For the text-containing cell, return its midpoint in (x, y) coordinate format. 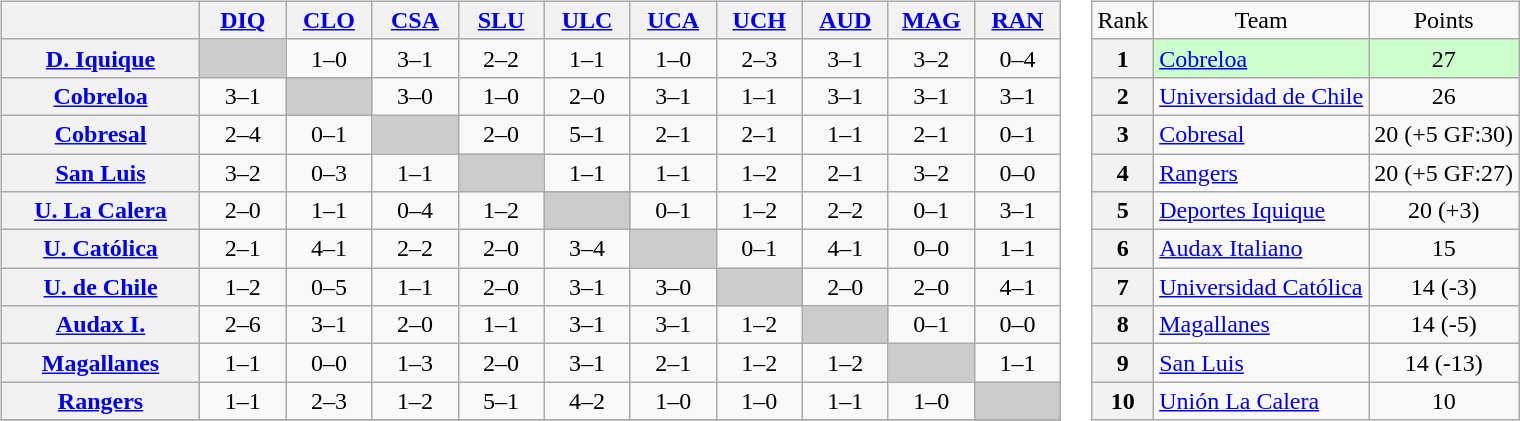
ULC (587, 20)
14 (-13) (1444, 363)
0–3 (329, 173)
CLO (329, 20)
RAN (1017, 20)
20 (+5 GF:30) (1444, 134)
Universidad de Chile (1262, 96)
15 (1444, 249)
U. Católica (100, 249)
4 (1123, 173)
27 (1444, 58)
Rank (1123, 20)
14 (-3) (1444, 287)
14 (-5) (1444, 325)
1–3 (415, 363)
9 (1123, 363)
0–5 (329, 287)
3–4 (587, 249)
UCA (673, 20)
1 (1123, 58)
Deportes Iquique (1262, 211)
Team (1262, 20)
20 (+5 GF:27) (1444, 173)
5 (1123, 211)
AUD (845, 20)
U. La Calera (100, 211)
2–6 (243, 325)
2–4 (243, 134)
Audax I. (100, 325)
20 (+3) (1444, 211)
SLU (501, 20)
7 (1123, 287)
CSA (415, 20)
2 (1123, 96)
MAG (931, 20)
8 (1123, 325)
Audax Italiano (1262, 249)
3 (1123, 134)
Unión La Calera (1262, 401)
Points (1444, 20)
D. Iquique (100, 58)
4–2 (587, 401)
DIQ (243, 20)
UCH (759, 20)
26 (1444, 96)
U. de Chile (100, 287)
Universidad Católica (1262, 287)
6 (1123, 249)
